Extract the (X, Y) coordinate from the center of the cell holding the provided text.  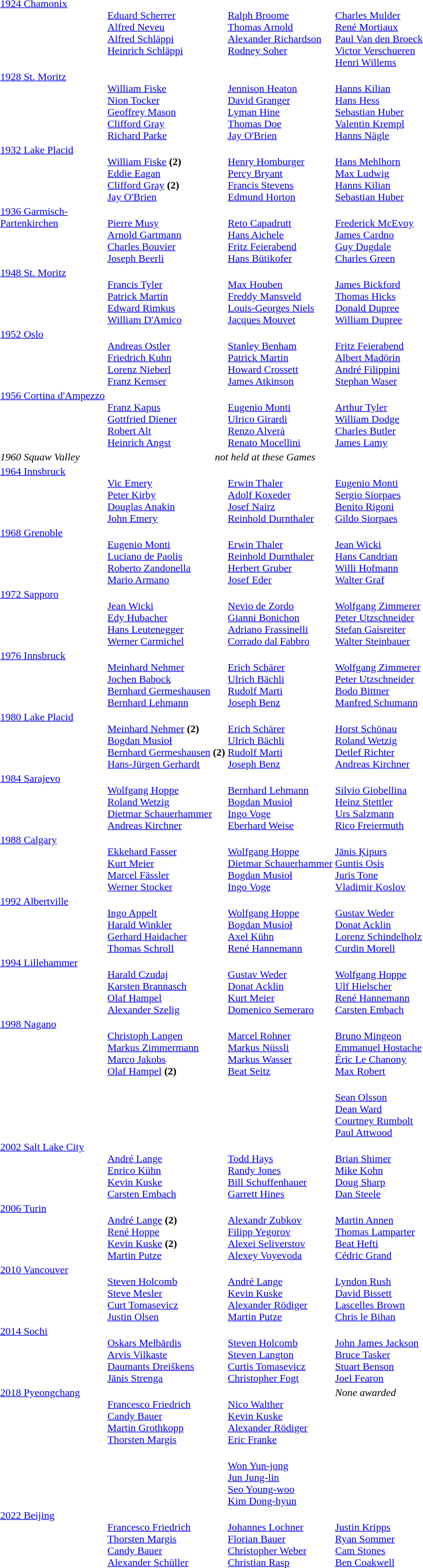
Reto CapadruttHans AicheleFritz FeierabendHans Bütikofer (280, 235)
Wolfgang HoppeBogdan MusiołAxel KühnRené Hannemann (280, 925)
Max HoubenFreddy MansveldLouis-Georges NielsJacques Mouvet (280, 296)
Francis TylerPatrick MartinEdward RimkusWilliam D'Amico (166, 296)
Eugenio MontiUlrico GirardiRenzo AlveràRenato Mocellini (280, 419)
Vic EmeryPeter KirbyDouglas AnakinJohn Emery (166, 495)
William Fiske (2)Eddie EaganClifford Gray (2)Jay O'Brien (166, 173)
Stanley BenhamPatrick MartinHoward CrossettJames Atkinson (280, 358)
Nevio de ZordoGianni BonichonAdriano FrassinelliCorrado dal Fabbro (280, 618)
Erwin ThalerReinhold DurnthalerHerbert GruberJosef Eder (280, 556)
Harald CzudajKarsten BrannaschOlaf HampelAlexander Szelig (166, 986)
Todd HaysRandy JonesBill SchuffenhauerGarrett Hines (280, 1170)
Steven HolcombSteven LangtonCurtis TomaseviczChristopher Fogt (280, 1355)
André Lange (2)René HoppeKevin Kuske (2)Martin Putze (166, 1232)
Francesco FriedrichCandy BauerMartin GrothkoppThorsten Margis (166, 1447)
Marcel RohnerMarkus NüssliMarkus WasserBeat Seitz (280, 1078)
Wolfgang HoppeRoland WetzigDietmar SchauerhammerAndreas Kirchner (166, 802)
André LangeEnrico KühnKevin KuskeCarsten Embach (166, 1170)
Oskars MelbārdisArvis VilkasteDaumants DreiškensJānis Strenga (166, 1355)
Meinhard Nehmer (2)Bogdan MusiołBernhard Germeshausen (2)Hans-Jürgen Gerhardt (166, 740)
Won Yun-jongJun Jung-linSeo Young-wooKim Dong-hyun (280, 1477)
Pierre MusyArnold GartmannCharles BouvierJoseph Beerli (166, 235)
Christoph LangenMarkus ZimmermannMarco JakobsOlaf Hampel (2) (166, 1078)
Bernhard LehmannBogdan MusiołIngo VogeEberhard Weise (280, 802)
Franz KapusGottfried DienerRobert AltHeinrich Angst (166, 419)
Jean WickiEdy HubacherHans LeuteneggerWerner Carmichel (166, 618)
William FiskeNion TockerGeoffrey MasonClifford GrayRichard Parke (166, 106)
Gustav WederDonat AcklinKurt MeierDomenico Semeraro (280, 986)
Erwin ThalerAdolf KoxederJosef NairzReinhold Durnthaler (280, 495)
Ingo AppeltHarald WinklerGerhard HaidacherThomas Schroll (166, 925)
Eugenio MontiLuciano de PaolisRoberto ZandonellaMario Armano (166, 556)
Ekkehard FasserKurt MeierMarcel FässlerWerner Stocker (166, 863)
Nico WaltherKevin KuskeAlexander RödigerEric Franke (280, 1416)
Wolfgang HoppeDietmar SchauerhammerBogdan MusiołIngo Voge (280, 863)
Andreas OstlerFriedrich KuhnLorenz NieberlFranz Kemser (166, 358)
Jennison HeatonDavid GrangerLyman HineThomas DoeJay O'Brien (280, 106)
André Lange Kevin KuskeAlexander RödigerMartin Putze (280, 1293)
Meinhard NehmerJochen BabockBernhard GermeshausenBernhard Lehmann (166, 679)
Alexandr ZubkovFilipp YegorovAlexei SeliverstovAlexey Voyevoda (280, 1232)
Steven Holcomb Steve MeslerCurt TomaseviczJustin Olsen (166, 1293)
Henry HomburgerPercy BryantFrancis StevensEdmund Horton (280, 173)
